Pinpoint the cell where the given text exists, returning its (X, Y) midpoint coordinate. 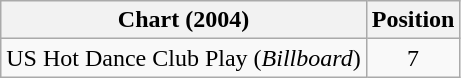
7 (413, 58)
Chart (2004) (184, 20)
US Hot Dance Club Play (Billboard) (184, 58)
Position (413, 20)
